Search for the cell housing the specified text and yield its [x, y] center coordinate. 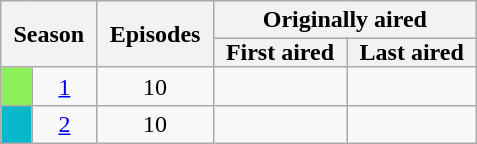
2 [64, 124]
Season [49, 34]
Episodes [155, 34]
1 [64, 86]
First aired [280, 53]
Originally aired [344, 20]
Last aired [412, 53]
